Find where the given text appears and provide that cell's center as (x, y) coordinate. 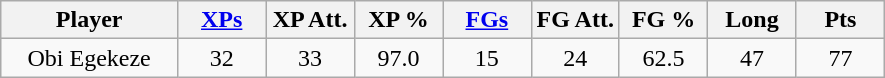
47 (752, 58)
Obi Egekeze (90, 58)
24 (575, 58)
FG Att. (575, 20)
77 (840, 58)
FGs (487, 20)
97.0 (398, 58)
Pts (840, 20)
XP % (398, 20)
Long (752, 20)
15 (487, 58)
Player (90, 20)
XPs (222, 20)
33 (310, 58)
XP Att. (310, 20)
32 (222, 58)
FG % (663, 20)
62.5 (663, 58)
